Provide the [X, Y] coordinate of the cell's center where the given text is located.  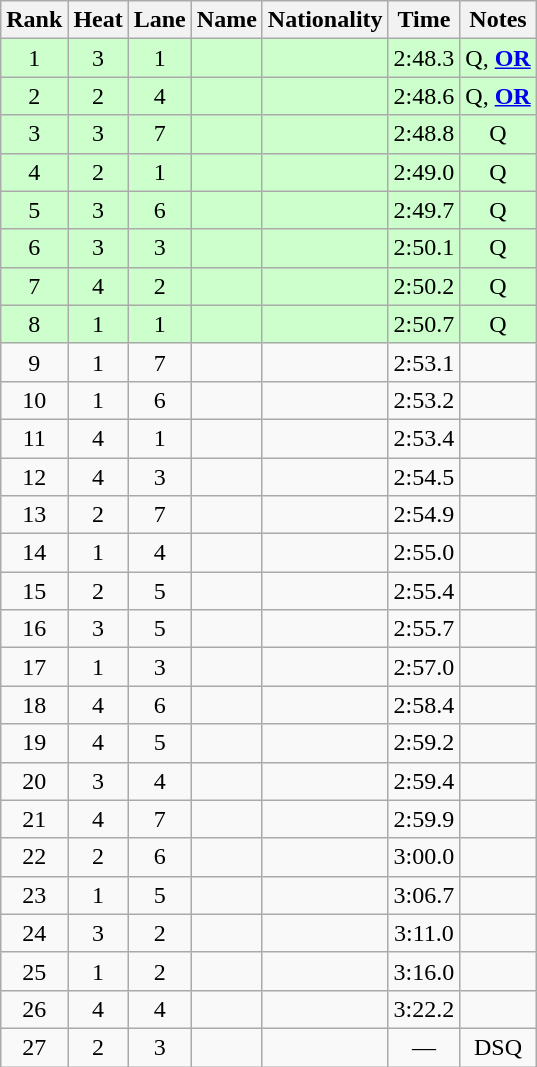
Rank [34, 20]
26 [34, 1009]
20 [34, 781]
3:06.7 [424, 895]
9 [34, 362]
3:11.0 [424, 933]
2:54.9 [424, 515]
2:59.4 [424, 781]
2:50.2 [424, 286]
2:49.0 [424, 172]
2:59.9 [424, 819]
2:53.2 [424, 400]
24 [34, 933]
27 [34, 1047]
19 [34, 743]
25 [34, 971]
2:57.0 [424, 667]
8 [34, 324]
2:53.4 [424, 438]
2:55.4 [424, 591]
2:48.6 [424, 96]
12 [34, 477]
10 [34, 400]
2:49.7 [424, 210]
2:48.8 [424, 134]
21 [34, 819]
— [424, 1047]
2:48.3 [424, 58]
13 [34, 515]
2:53.1 [424, 362]
3:16.0 [424, 971]
2:59.2 [424, 743]
14 [34, 553]
2:55.0 [424, 553]
Lane [160, 20]
16 [34, 629]
Name [226, 20]
2:58.4 [424, 705]
23 [34, 895]
17 [34, 667]
3:00.0 [424, 857]
11 [34, 438]
Time [424, 20]
2:50.1 [424, 248]
2:50.7 [424, 324]
Heat [98, 20]
DSQ [498, 1047]
Nationality [325, 20]
22 [34, 857]
2:54.5 [424, 477]
2:55.7 [424, 629]
3:22.2 [424, 1009]
18 [34, 705]
15 [34, 591]
Notes [498, 20]
